For the text-containing cell, return its midpoint in (x, y) coordinate format. 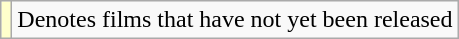
Denotes films that have not yet been released (235, 20)
